Return [X, Y] of the center of cell containing provided text 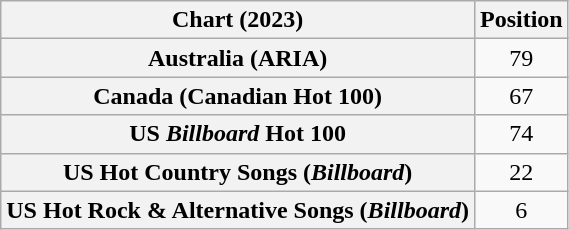
US Hot Country Songs (Billboard) [238, 172]
67 [521, 96]
Chart (2023) [238, 20]
US Hot Rock & Alternative Songs (Billboard) [238, 210]
US Billboard Hot 100 [238, 134]
Position [521, 20]
74 [521, 134]
22 [521, 172]
Canada (Canadian Hot 100) [238, 96]
Australia (ARIA) [238, 58]
79 [521, 58]
6 [521, 210]
